Output the (X, Y) coordinate of the center of the cell containing the given text.  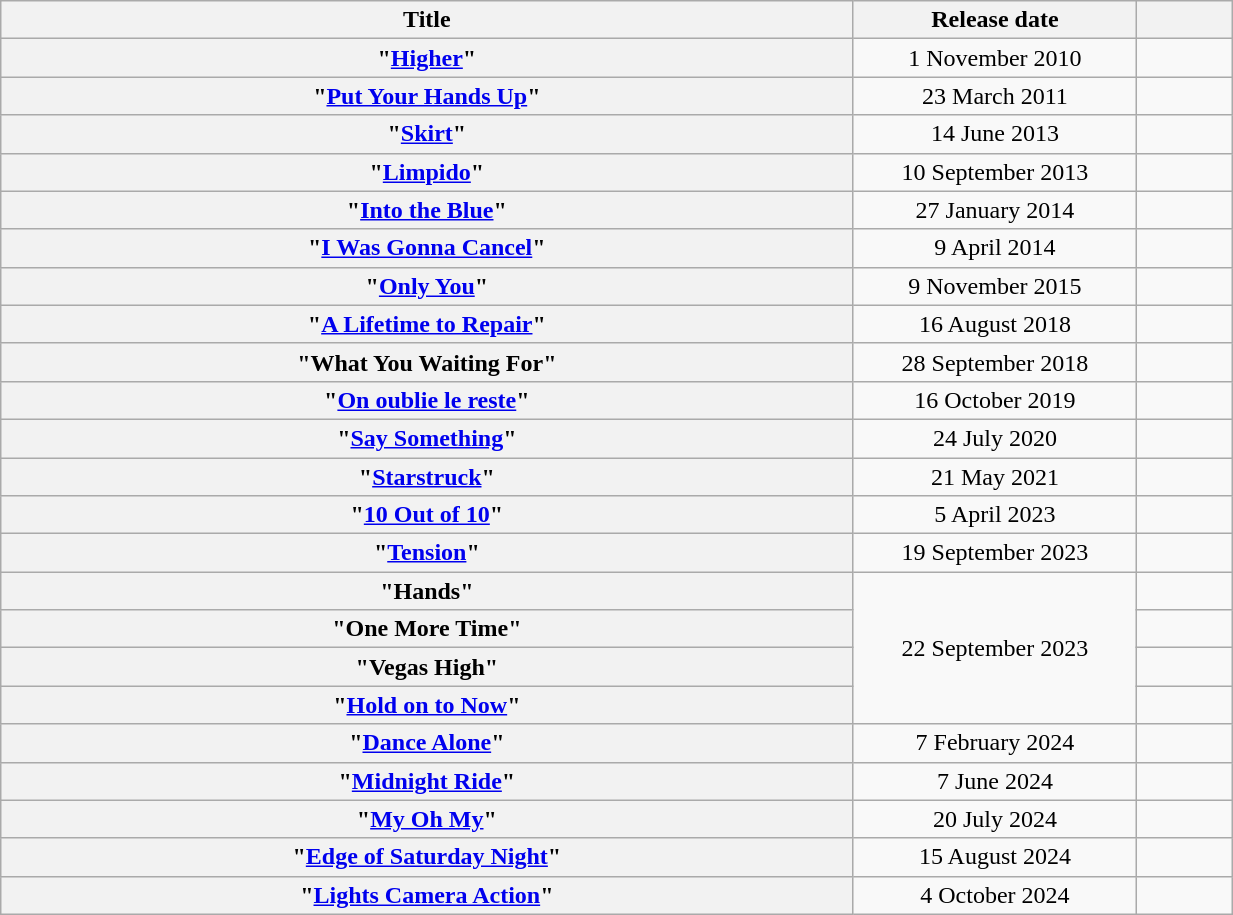
"Only You" (427, 286)
"Lights Camera Action" (427, 895)
10 September 2013 (995, 172)
16 October 2019 (995, 400)
5 April 2023 (995, 515)
"Hold on to Now" (427, 705)
19 September 2023 (995, 553)
1 November 2010 (995, 58)
9 April 2014 (995, 248)
28 September 2018 (995, 362)
7 February 2024 (995, 743)
"I Was Gonna Cancel" (427, 248)
"On oublie le reste" (427, 400)
9 November 2015 (995, 286)
"One More Time" (427, 629)
"Higher" (427, 58)
"What You Waiting For" (427, 362)
"Dance Alone" (427, 743)
"Vegas High" (427, 667)
20 July 2024 (995, 819)
24 July 2020 (995, 438)
"Say Something" (427, 438)
"10 Out of 10" (427, 515)
16 August 2018 (995, 324)
"Tension" (427, 553)
7 June 2024 (995, 781)
Release date (995, 20)
Title (427, 20)
4 October 2024 (995, 895)
"Put Your Hands Up" (427, 96)
"Hands" (427, 591)
27 January 2014 (995, 210)
"Skirt" (427, 134)
"A Lifetime to Repair" (427, 324)
"Limpido" (427, 172)
23 March 2011 (995, 96)
"Into the Blue" (427, 210)
15 August 2024 (995, 857)
"My Oh My" (427, 819)
21 May 2021 (995, 477)
"Midnight Ride" (427, 781)
22 September 2023 (995, 648)
"Edge of Saturday Night" (427, 857)
"Starstruck" (427, 477)
14 June 2013 (995, 134)
